Determine the [x, y] coordinate at the center of the cell enclosing the given text.  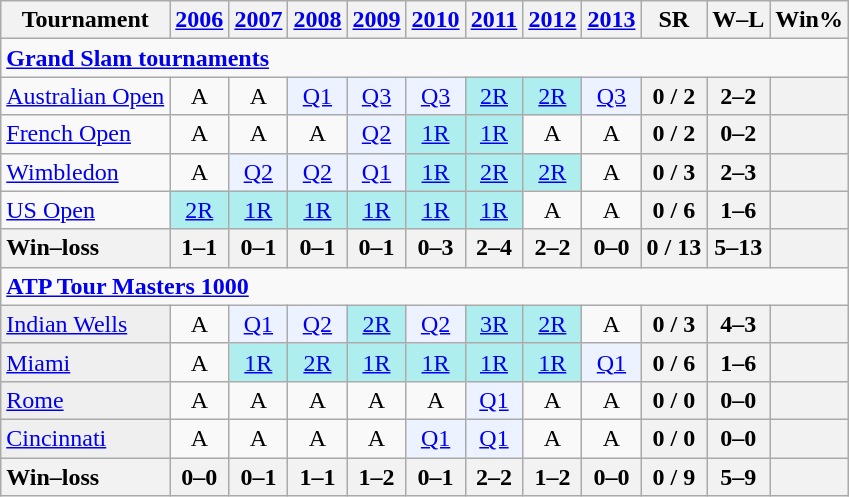
Wimbledon [86, 172]
2009 [376, 20]
Win% [810, 20]
Rome [86, 400]
2012 [552, 20]
Grand Slam tournaments [425, 58]
Miami [86, 362]
2–4 [494, 248]
3R [494, 324]
Indian Wells [86, 324]
US Open [86, 210]
2010 [436, 20]
SR [674, 20]
Australian Open [86, 96]
ATP Tour Masters 1000 [425, 286]
0–3 [436, 248]
0 / 13 [674, 248]
2–3 [738, 172]
Tournament [86, 20]
2006 [200, 20]
5–13 [738, 248]
5–9 [738, 477]
W–L [738, 20]
2013 [612, 20]
0–2 [738, 134]
2008 [318, 20]
2011 [494, 20]
0 / 9 [674, 477]
4–3 [738, 324]
2007 [258, 20]
Cincinnati [86, 438]
French Open [86, 134]
